Find where the given text appears and provide that cell's center as (X, Y) coordinate. 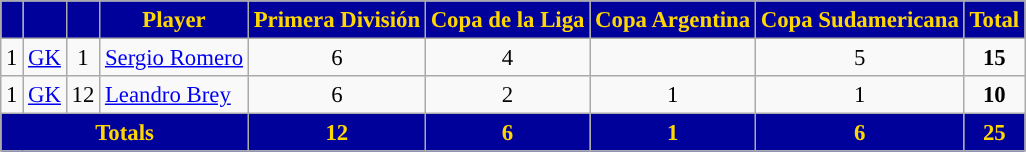
Totals (125, 133)
Copa de la Liga (507, 20)
Leandro Brey (174, 95)
5 (860, 58)
10 (994, 95)
25 (994, 133)
Player (174, 20)
2 (507, 95)
Total (994, 20)
Sergio Romero (174, 58)
Primera División (336, 20)
15 (994, 58)
4 (507, 58)
Copa Argentina (673, 20)
Copa Sudamericana (860, 20)
